Scan for the cell matching the given text and deliver its [X, Y] coordinate at center. 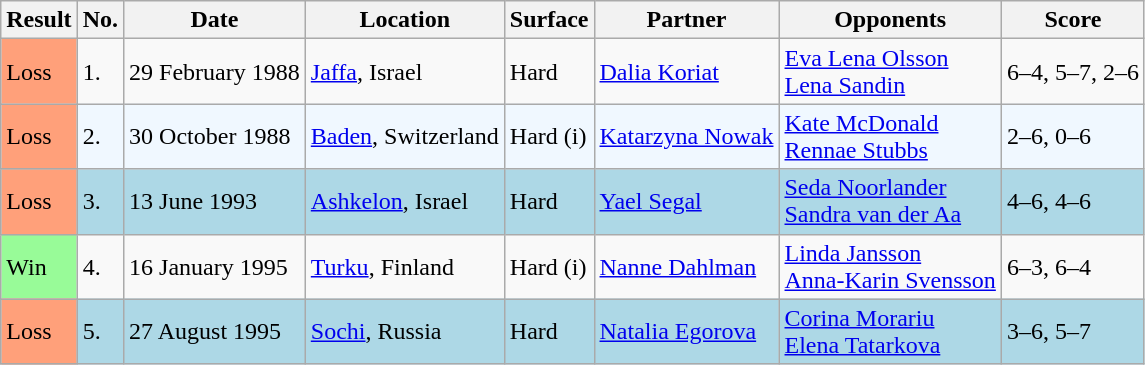
4–6, 4–6 [1072, 202]
No. [100, 20]
Corina Morariu Elena Tatarkova [890, 332]
4. [100, 266]
16 January 1995 [215, 266]
Surface [549, 20]
1. [100, 72]
Date [215, 20]
27 August 1995 [215, 332]
Natalia Egorova [686, 332]
3–6, 5–7 [1072, 332]
Dalia Koriat [686, 72]
Linda Jansson Anna-Karin Svensson [890, 266]
Seda Noorlander Sandra van der Aa [890, 202]
Ashkelon, Israel [404, 202]
Nanne Dahlman [686, 266]
6–4, 5–7, 2–6 [1072, 72]
30 October 1988 [215, 136]
Jaffa, Israel [404, 72]
Kate McDonald Rennae Stubbs [890, 136]
Result [39, 20]
Eva Lena Olsson Lena Sandin [890, 72]
Location [404, 20]
Katarzyna Nowak [686, 136]
29 February 1988 [215, 72]
2–6, 0–6 [1072, 136]
Partner [686, 20]
2. [100, 136]
6–3, 6–4 [1072, 266]
Win [39, 266]
13 June 1993 [215, 202]
Turku, Finland [404, 266]
5. [100, 332]
Sochi, Russia [404, 332]
Yael Segal [686, 202]
Opponents [890, 20]
Baden, Switzerland [404, 136]
3. [100, 202]
Score [1072, 20]
